Find where the given text appears and provide that cell's center as [X, Y] coordinate. 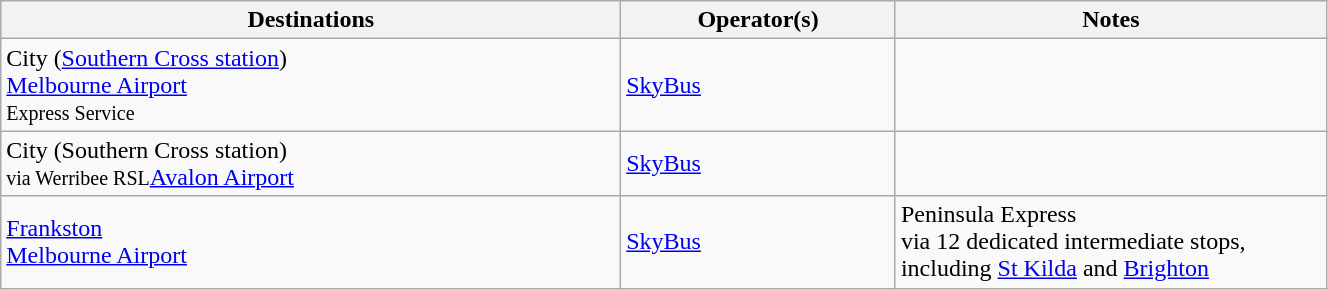
City (Southern Cross station)Melbourne Airport Express Service [311, 85]
Destinations [311, 20]
FrankstonMelbourne Airport [311, 242]
City (Southern Cross station)via Werribee RSLAvalon Airport [311, 164]
Notes [1110, 20]
Peninsula Expressvia 12 dedicated intermediate stops, including St Kilda and Brighton [1110, 242]
Operator(s) [758, 20]
